Return (x, y) of the center of cell containing provided text 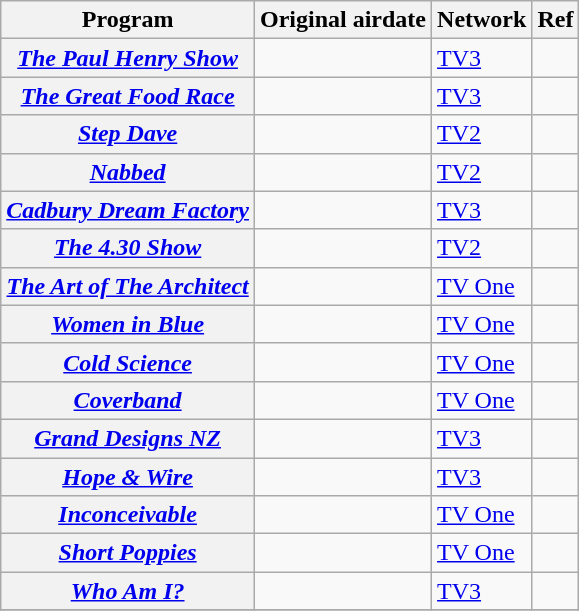
Cadbury Dream Factory (128, 210)
Step Dave (128, 134)
Ref (556, 20)
The 4.30 Show (128, 248)
The Art of The Architect (128, 286)
Inconceivable (128, 515)
The Great Food Race (128, 96)
Program (128, 20)
Network (482, 20)
Who Am I? (128, 591)
Women in Blue (128, 324)
Nabbed (128, 172)
Hope & Wire (128, 477)
Cold Science (128, 362)
Coverband (128, 400)
Original airdate (342, 20)
Grand Designs NZ (128, 438)
Short Poppies (128, 553)
The Paul Henry Show (128, 58)
